Return [X, Y] of the center of cell containing provided text 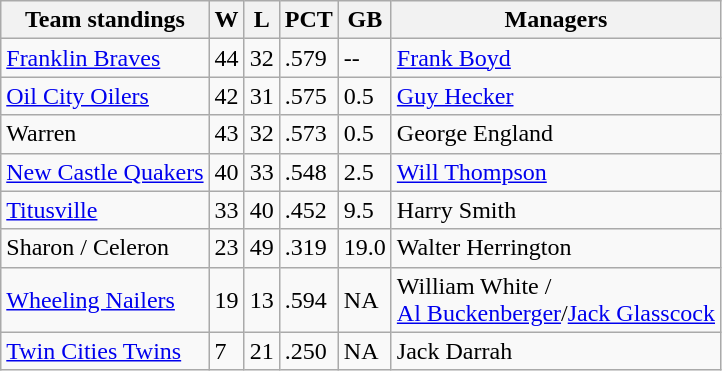
PCT [308, 20]
43 [226, 134]
Oil City Oilers [105, 96]
Will Thompson [556, 172]
13 [262, 300]
George England [556, 134]
.573 [308, 134]
Managers [556, 20]
23 [226, 248]
Walter Herrington [556, 248]
Frank Boyd [556, 58]
William White /Al Buckenberger/Jack Glasscock [556, 300]
Jack Darrah [556, 351]
New Castle Quakers [105, 172]
Sharon / Celeron [105, 248]
19.0 [364, 248]
L [262, 20]
19 [226, 300]
44 [226, 58]
49 [262, 248]
Titusville [105, 210]
-- [364, 58]
.575 [308, 96]
21 [262, 351]
Guy Hecker [556, 96]
.452 [308, 210]
Franklin Braves [105, 58]
.579 [308, 58]
42 [226, 96]
9.5 [364, 210]
2.5 [364, 172]
.548 [308, 172]
Twin Cities Twins [105, 351]
Harry Smith [556, 210]
31 [262, 96]
.250 [308, 351]
Warren [105, 134]
W [226, 20]
.594 [308, 300]
Wheeling Nailers [105, 300]
Team standings [105, 20]
.319 [308, 248]
7 [226, 351]
GB [364, 20]
